Identify which cell holds the provided text, then report its (X, Y) central coordinate. 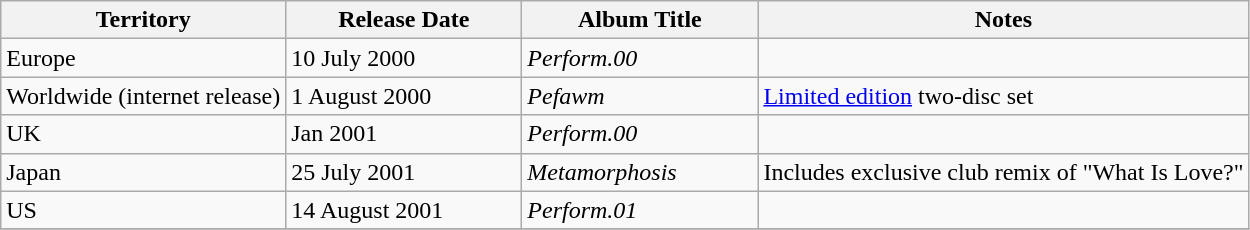
US (144, 210)
Territory (144, 20)
Jan 2001 (404, 134)
Worldwide (internet release) (144, 96)
Perform.01 (640, 210)
Includes exclusive club remix of "What Is Love?" (1004, 172)
1 August 2000 (404, 96)
Notes (1004, 20)
Album Title (640, 20)
Japan (144, 172)
Pefawm (640, 96)
UK (144, 134)
10 July 2000 (404, 58)
Release Date (404, 20)
Metamorphosis (640, 172)
Europe (144, 58)
Limited edition two-disc set (1004, 96)
25 July 2001 (404, 172)
14 August 2001 (404, 210)
